Locate the cell with the specified text and output its (x, y) center coordinate. 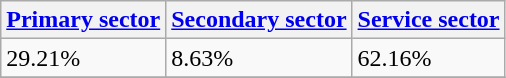
Secondary sector (259, 20)
62.16% (428, 58)
29.21% (84, 58)
Primary sector (84, 20)
Service sector (428, 20)
8.63% (259, 58)
